Pinpoint the cell where the given text exists, returning its [X, Y] midpoint coordinate. 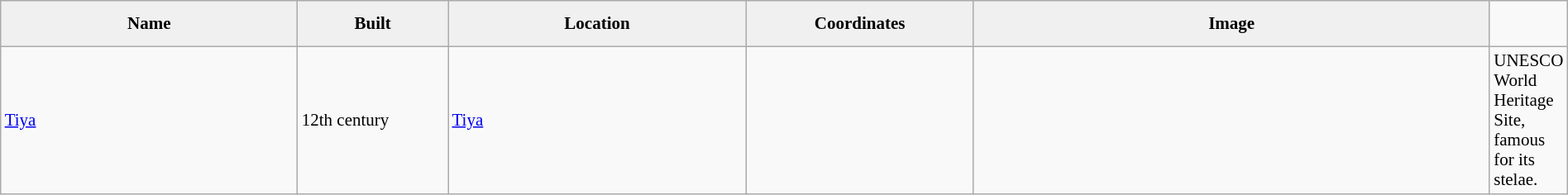
Name [149, 24]
UNESCO World Heritage Site, famous for its stelae. [1528, 120]
Built [373, 24]
12th century [373, 120]
Coordinates [860, 24]
Location [597, 24]
Image [1231, 24]
